Output the [x, y] coordinate of the center of the cell containing the given text.  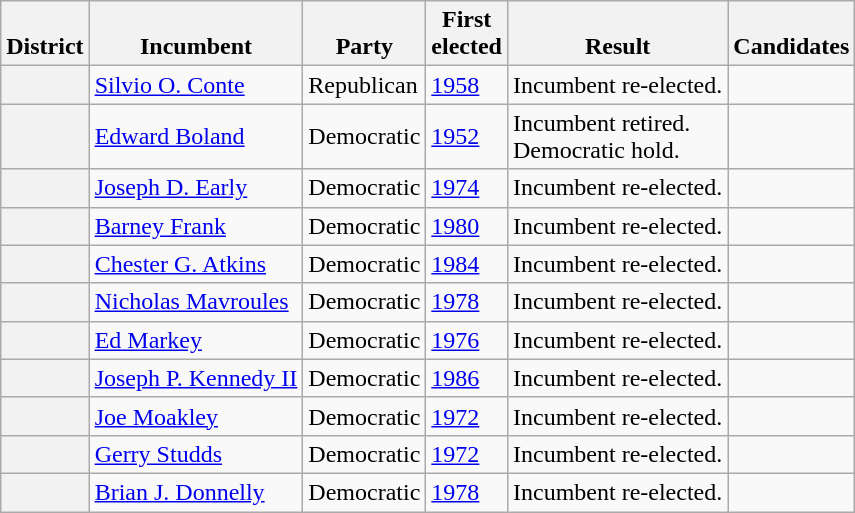
District [45, 34]
Incumbent retired.Democratic hold. [617, 136]
1984 [467, 264]
Republican [364, 85]
Brian J. Donnelly [196, 492]
1974 [467, 188]
Candidates [792, 34]
Party [364, 34]
Joe Moakley [196, 416]
Firstelected [467, 34]
Silvio O. Conte [196, 85]
Barney Frank [196, 226]
Result [617, 34]
1952 [467, 136]
1958 [467, 85]
Nicholas Mavroules [196, 302]
1976 [467, 340]
Gerry Studds [196, 454]
Incumbent [196, 34]
Chester G. Atkins [196, 264]
Joseph D. Early [196, 188]
Joseph P. Kennedy II [196, 378]
1980 [467, 226]
Ed Markey [196, 340]
1986 [467, 378]
Edward Boland [196, 136]
